Provide the [X, Y] coordinate of the cell's center where the given text is located.  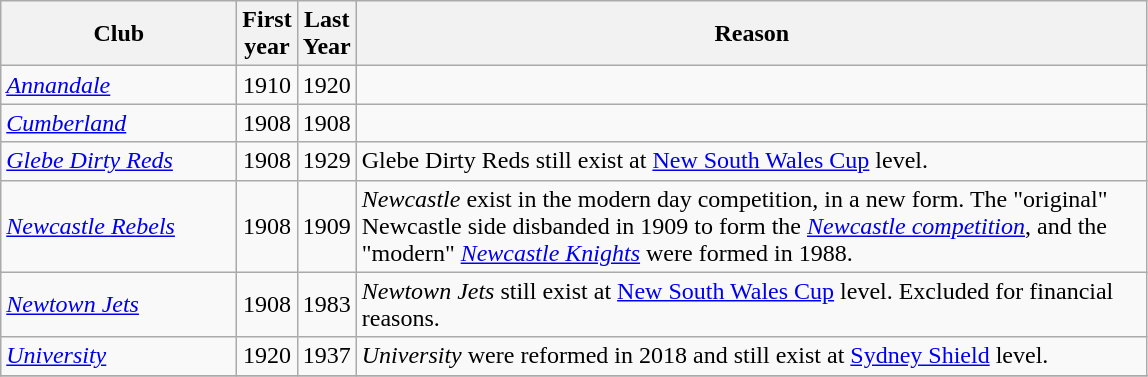
University were reformed in 2018 and still exist at Sydney Shield level. [752, 356]
Glebe Dirty Reds [119, 161]
Newcastle Rebels [119, 226]
Reason [752, 34]
Club [119, 34]
1937 [326, 356]
Last Year [326, 34]
Cumberland [119, 123]
1983 [326, 304]
1910 [267, 85]
Newtown Jets still exist at New South Wales Cup level. Excluded for financial reasons. [752, 304]
First year [267, 34]
Annandale [119, 85]
University [119, 356]
1909 [326, 226]
Glebe Dirty Reds still exist at New South Wales Cup level. [752, 161]
1929 [326, 161]
Newtown Jets [119, 304]
